Scan for the cell matching the given text and deliver its (X, Y) coordinate at center. 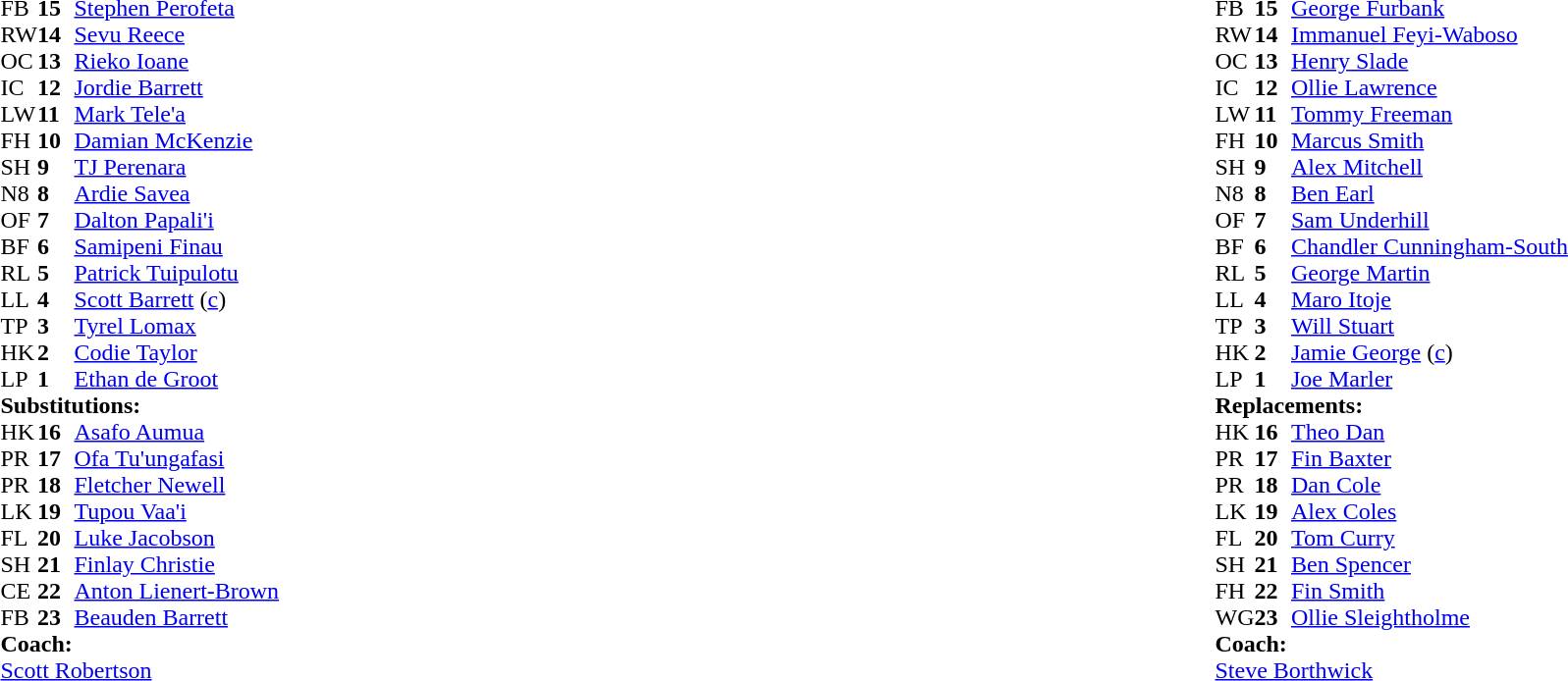
Damian McKenzie (177, 141)
Scott Barrett (c) (177, 300)
Tom Curry (1430, 538)
Mark Tele'a (177, 114)
Will Stuart (1430, 326)
FB (19, 618)
Joe Marler (1430, 379)
Alex Coles (1430, 512)
Anton Lienert-Brown (177, 591)
Tyrel Lomax (177, 326)
Rieko Ioane (177, 61)
Immanuel Feyi-Waboso (1430, 35)
Ardie Savea (177, 194)
Sam Underhill (1430, 220)
WG (1235, 618)
Chandler Cunningham-South (1430, 247)
George Martin (1430, 273)
Ben Spencer (1430, 565)
Marcus Smith (1430, 141)
Finlay Christie (177, 565)
CE (19, 591)
Dan Cole (1430, 485)
Tupou Vaa'i (177, 512)
Luke Jacobson (177, 538)
Ollie Lawrence (1430, 88)
Ethan de Groot (177, 379)
Replacements: (1392, 406)
Jamie George (c) (1430, 353)
TJ Perenara (177, 167)
Maro Itoje (1430, 300)
Sevu Reece (177, 35)
Jordie Barrett (177, 88)
Dalton Papali'i (177, 220)
Theo Dan (1430, 432)
Fin Baxter (1430, 459)
Substitutions: (139, 406)
Alex Mitchell (1430, 167)
Ollie Sleightholme (1430, 618)
Henry Slade (1430, 61)
Ben Earl (1430, 194)
Tommy Freeman (1430, 114)
Asafo Aumua (177, 432)
Fletcher Newell (177, 485)
Codie Taylor (177, 353)
Fin Smith (1430, 591)
Ofa Tu'ungafasi (177, 459)
Samipeni Finau (177, 247)
Patrick Tuipulotu (177, 273)
Beauden Barrett (177, 618)
